Identify which cell holds the provided text, then report its (X, Y) central coordinate. 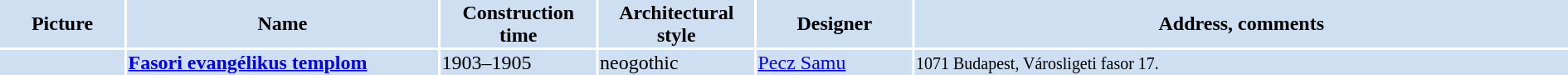
Designer (835, 23)
Architectural style (677, 23)
Fasori evangélikus templom (282, 62)
Name (282, 23)
1903–1905 (519, 62)
Construction time (519, 23)
Pecz Samu (835, 62)
Picture (62, 23)
Address, comments (1241, 23)
neogothic (677, 62)
1071 Budapest, Városligeti fasor 17. (1241, 62)
